Pinpoint the cell where the given text exists, returning its (X, Y) midpoint coordinate. 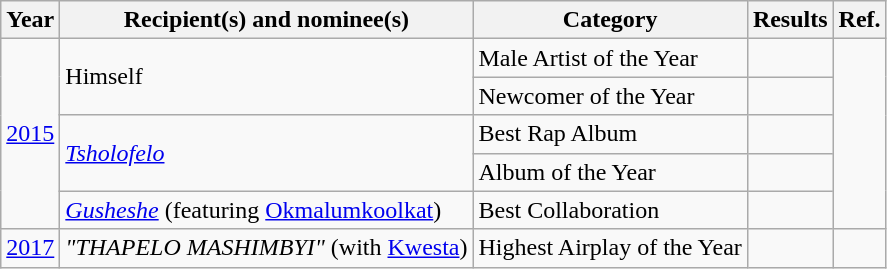
Recipient(s) and nominee(s) (266, 20)
Album of the Year (610, 172)
"THAPELO MASHIMBYI" (with Kwesta) (266, 248)
Results (790, 20)
Year (30, 20)
Best Rap Album (610, 134)
Highest Airplay of the Year (610, 248)
2017 (30, 248)
2015 (30, 134)
Himself (266, 77)
Gusheshe (featuring Okmalumkoolkat) (266, 210)
Newcomer of the Year (610, 96)
Tsholofelo (266, 153)
Male Artist of the Year (610, 58)
Best Collaboration (610, 210)
Category (610, 20)
Ref. (860, 20)
